Find where the given text appears and provide that cell's center as (X, Y) coordinate. 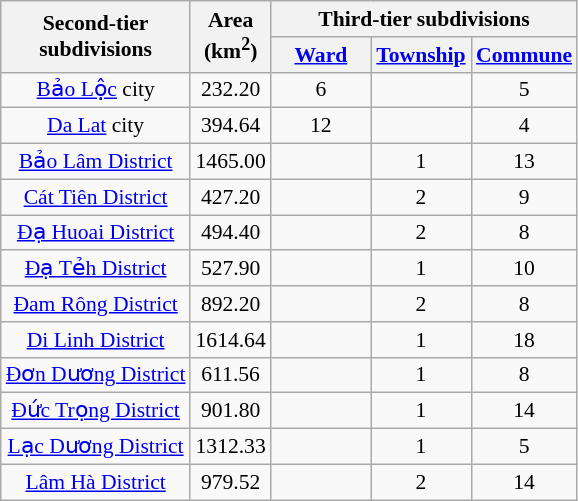
18 (524, 340)
Area(km2) (230, 36)
6 (321, 90)
Đam Rông District (96, 304)
Da Lat city (96, 126)
4 (524, 126)
527.90 (230, 269)
Ward (321, 55)
Di Linh District (96, 340)
Third-tier subdivisions (424, 19)
Commune (524, 55)
427.20 (230, 197)
13 (524, 162)
Bảo Lộc city (96, 90)
9 (524, 197)
10 (524, 269)
Đạ Huoai District (96, 233)
Lạc Dương District (96, 447)
Cát Tiên District (96, 197)
901.80 (230, 411)
494.40 (230, 233)
611.56 (230, 375)
1312.33 (230, 447)
892.20 (230, 304)
Bảo Lâm District (96, 162)
394.64 (230, 126)
Second-tiersubdivisions (96, 36)
Lâm Hà District (96, 482)
979.52 (230, 482)
1465.00 (230, 162)
12 (321, 126)
Đạ Tẻh District (96, 269)
232.20 (230, 90)
1614.64 (230, 340)
Đức Trọng District (96, 411)
Đơn Dương District (96, 375)
Township (421, 55)
